From the cell containing the given text, extract its center point as (x, y) coordinate. 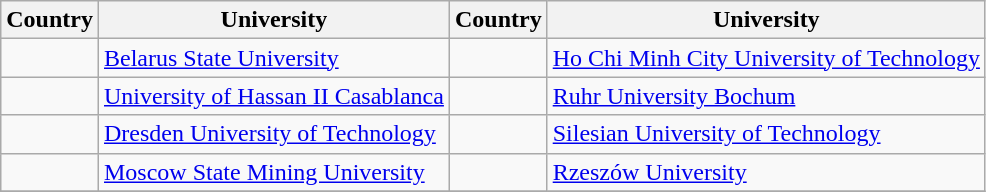
Ho Chi Minh City University of Technology (766, 58)
Dresden University of Technology (274, 134)
Silesian University of Technology (766, 134)
Ruhr University Bochum (766, 96)
Belarus State University (274, 58)
Moscow State Mining University (274, 172)
University of Hassan II Casablanca (274, 96)
Rzeszów University (766, 172)
